From the cell containing the given text, extract its center point as [x, y] coordinate. 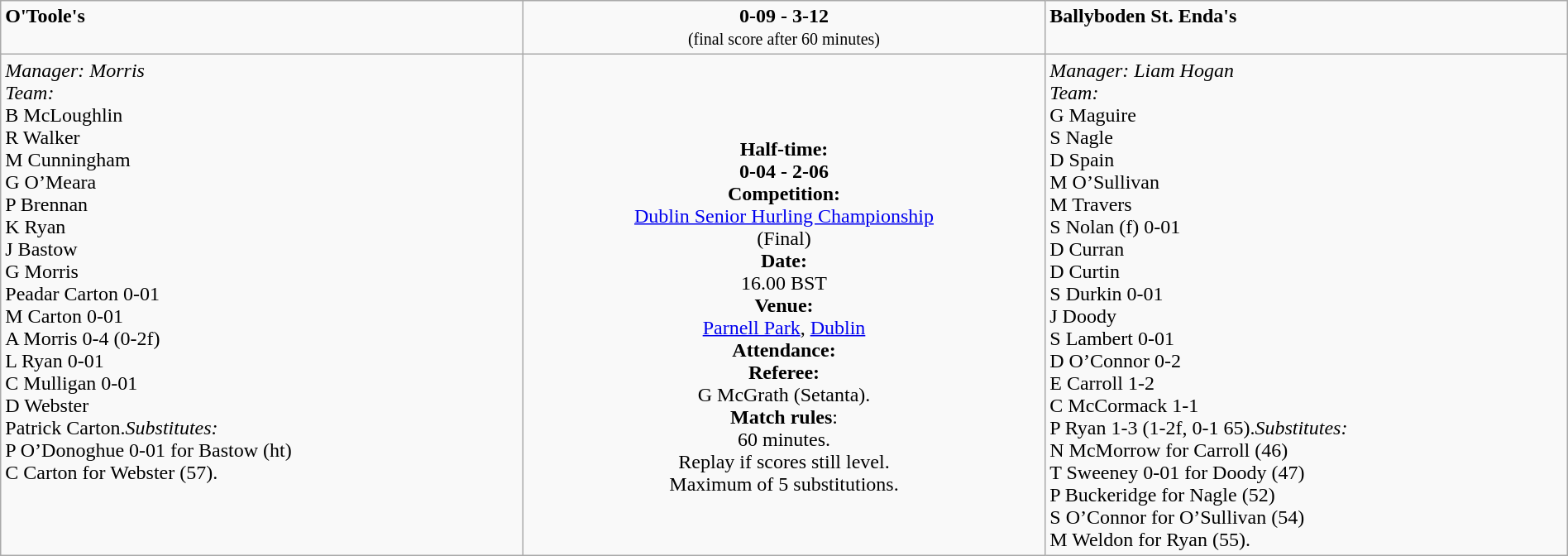
0-09 - 3-12(final score after 60 minutes) [784, 28]
O'Toole's [262, 28]
Ballyboden St. Enda's [1307, 28]
